Capture the cell that displays the provided text and extract its (x, y) central coordinate. 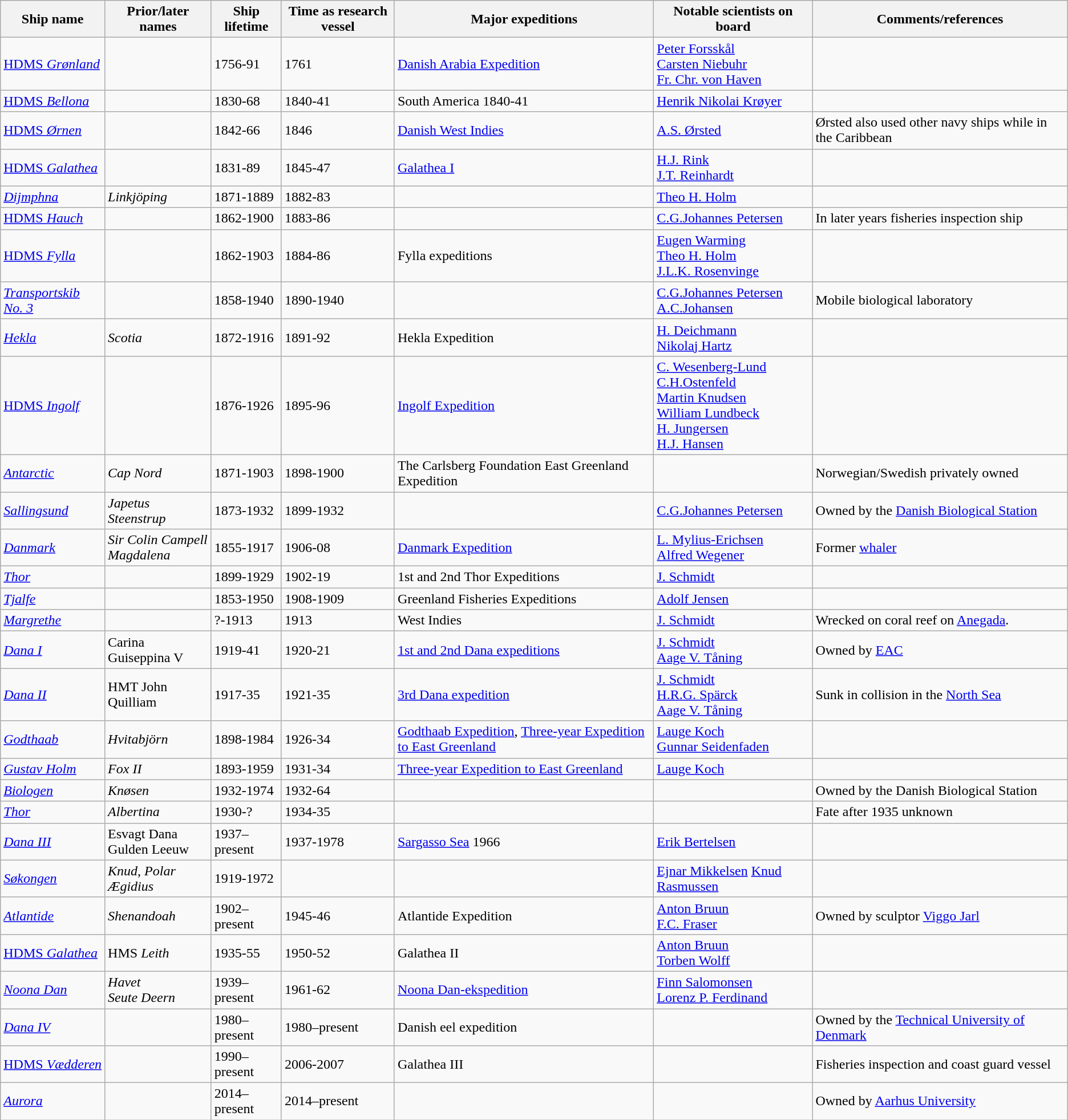
Hekla (52, 338)
HMT John Quilliam (159, 695)
Sir Colin CampellMagdalena (159, 547)
Danish West Indies (524, 130)
Anton BruunTorben Wolff (733, 952)
Three-year Expedition to East Greenland (524, 769)
Erik Bertelsen (733, 842)
Theo H. Holm (733, 197)
Dana I (52, 650)
Noona Dan-ekspedition (524, 990)
Norwegian/Swedish privately owned (940, 473)
Albertina (159, 812)
1876-1926 (246, 405)
1862-1900 (246, 218)
1871-1889 (246, 197)
Owned by sculptor Viggo Jarl (940, 916)
Sunk in collision in the North Sea (940, 695)
Scotia (159, 338)
Ship name (52, 19)
Atlantide Expedition (524, 916)
Eugen Warming Theo H. HolmJ.L.K. Rosenvinge (733, 255)
Dana III (52, 842)
HDMS Hauch (52, 218)
Gustav Holm (52, 769)
Finn SalomonsenLorenz P. Ferdinand (733, 990)
?-1913 (246, 620)
1855-1917 (246, 547)
1932-64 (338, 790)
Tjalfe (52, 599)
Fisheries inspection and coast guard vessel (940, 1064)
HDMS Bellona (52, 101)
1920-21 (338, 650)
1917-35 (246, 695)
2006-2007 (338, 1064)
Lauge Koch (733, 769)
1884-86 (338, 255)
1840-41 (338, 101)
1871-1903 (246, 473)
HDMS Ingolf (52, 405)
1893-1959 (246, 769)
South America 1840-41 (524, 101)
1902-19 (338, 577)
1883-86 (338, 218)
1961-62 (338, 990)
1937-1978 (338, 842)
Esvagt DanaGulden Leeuw (159, 842)
Godthaab (52, 739)
Time as research vessel (338, 19)
Dijmphna (52, 197)
HavetSeute Deern (159, 990)
Danmark Expedition (524, 547)
Transportskib No. 3 (52, 300)
1830-68 (246, 101)
1921-35 (338, 695)
Adolf Jensen (733, 599)
Shenandoah (159, 916)
1902–present (246, 916)
Former whaler (940, 547)
Wrecked on coral reef on Anegada. (940, 620)
Japetus Steenstrup (159, 510)
1831-89 (246, 168)
1899-1932 (338, 510)
H.J. RinkJ.T. Reinhardt (733, 168)
Ejnar Mikkelsen Knud Rasmussen (733, 878)
Fate after 1935 unknown (940, 812)
1853-1950 (246, 599)
HDMS Fylla (52, 255)
1906-08 (338, 547)
Owned by Aarhus University (940, 1102)
Greenland Fisheries Expeditions (524, 599)
1935-55 (246, 952)
1756-91 (246, 64)
L. Mylius-ErichsenAlfred Wegener (733, 547)
Knud, Polar Ægidius (159, 878)
Mobile biological laboratory (940, 300)
1937–present (246, 842)
Linkjöping (159, 197)
Margrethe (52, 620)
1931-34 (338, 769)
1761 (338, 64)
Sallingsund (52, 510)
HDMS Grønland (52, 64)
1908-1909 (338, 599)
The Carlsberg Foundation East Greenland Expedition (524, 473)
1846 (338, 130)
H. DeichmannNikolaj Hartz (733, 338)
1882-83 (338, 197)
Biologen (52, 790)
1862-1903 (246, 255)
Galathea III (524, 1064)
Anton BruunF.C. Fraser (733, 916)
Aurora (52, 1102)
HDMS Vædderen (52, 1064)
Antarctic (52, 473)
Danish eel expedition (524, 1026)
Prior/later names (159, 19)
1913 (338, 620)
J. SchmidtH.R.G. SpärckAage V. Tåning (733, 695)
1873-1932 (246, 510)
1939–present (246, 990)
1858-1940 (246, 300)
Peter ForsskålCarsten NiebuhrFr. Chr. von Haven (733, 64)
Fylla expeditions (524, 255)
Godthaab Expedition, Three-year Expedition to East Greenland (524, 739)
1891-92 (338, 338)
Hvitabjörn (159, 739)
CarinaGuiseppina V (159, 650)
HDMS Ørnen (52, 130)
Sargasso Sea 1966 (524, 842)
1895-96 (338, 405)
1898-1984 (246, 739)
C. Wesenberg-LundC.H.OstenfeldMartin KnudsenWilliam LundbeckH. JungersenH.J. Hansen (733, 405)
Fox II (159, 769)
3rd Dana expedition (524, 695)
Owned by EAC (940, 650)
Notable scientists on board (733, 19)
1930-? (246, 812)
Noona Dan (52, 990)
Danmark (52, 547)
1950-52 (338, 952)
Knøsen (159, 790)
Galathea I (524, 168)
Hekla Expedition (524, 338)
1st and 2nd Thor Expeditions (524, 577)
1926-34 (338, 739)
Dana IV (52, 1026)
1932-1974 (246, 790)
Søkongen (52, 878)
Ship lifetime (246, 19)
1845-47 (338, 168)
Dana II (52, 695)
Owned by the Technical University of Denmark (940, 1026)
1990–present (246, 1064)
Lauge KochGunnar Seidenfaden (733, 739)
Cap Nord (159, 473)
1872-1916 (246, 338)
J. SchmidtAage V. Tåning (733, 650)
1st and 2nd Dana expeditions (524, 650)
Ørsted also used other navy ships while in the Caribbean (940, 130)
Atlantide (52, 916)
Galathea II (524, 952)
Comments/references (940, 19)
Ingolf Expedition (524, 405)
A.S. Ørsted (733, 130)
Henrik Nikolai Krøyer (733, 101)
1934-35 (338, 812)
In later years fisheries inspection ship (940, 218)
1919-1972 (246, 878)
1890-1940 (338, 300)
Major expeditions (524, 19)
1945-46 (338, 916)
1899-1929 (246, 577)
HMS Leith (159, 952)
Danish Arabia Expedition (524, 64)
1842-66 (246, 130)
C.G.Johannes PetersenA.C.Johansen (733, 300)
1898-1900 (338, 473)
1919-41 (246, 650)
West Indies (524, 620)
